Return the [X, Y] coordinate for the center point of the cell that contains the specified text.  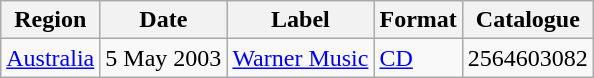
5 May 2003 [164, 58]
Date [164, 20]
Region [50, 20]
2564603082 [528, 58]
Catalogue [528, 20]
Australia [50, 58]
Format [418, 20]
CD [418, 58]
Label [300, 20]
Warner Music [300, 58]
